Locate the cell with the specified text and output its (X, Y) center coordinate. 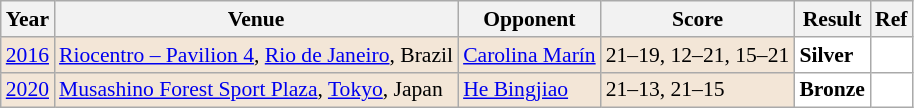
Musashino Forest Sport Plaza, Tokyo, Japan (256, 90)
2020 (28, 90)
Silver (832, 55)
Venue (256, 19)
21–19, 12–21, 15–21 (698, 55)
Bronze (832, 90)
2016 (28, 55)
He Bingjiao (530, 90)
Year (28, 19)
Opponent (530, 19)
Score (698, 19)
Result (832, 19)
Riocentro – Pavilion 4, Rio de Janeiro, Brazil (256, 55)
Carolina Marín (530, 55)
21–13, 21–15 (698, 90)
Ref (891, 19)
